From the cell containing the given text, extract its center point as (x, y) coordinate. 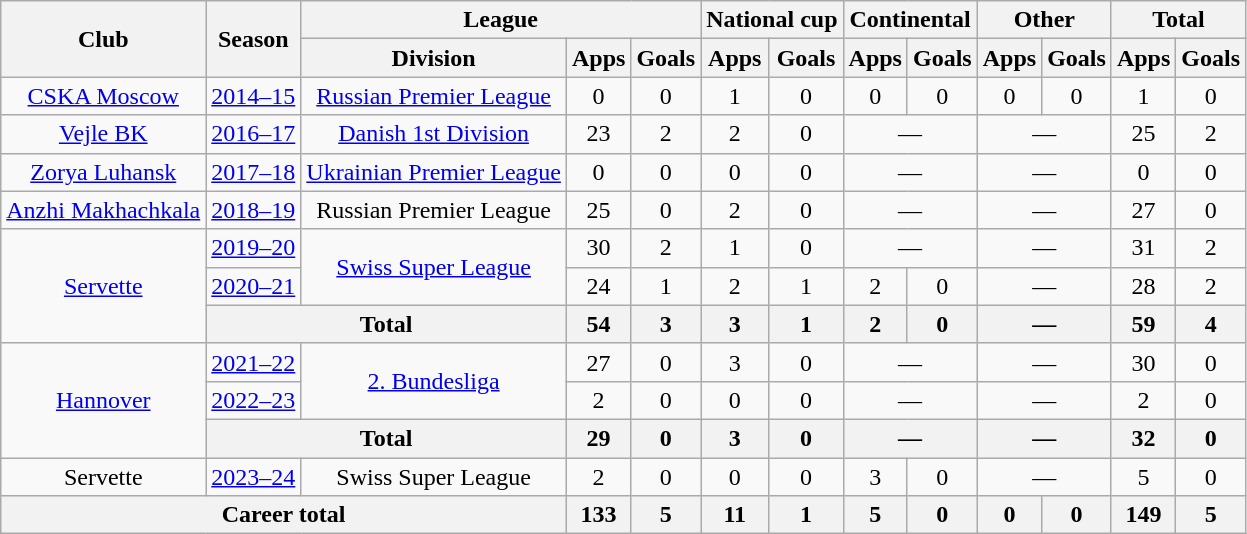
Season (254, 39)
23 (598, 134)
2022–23 (254, 400)
31 (1143, 248)
League (501, 20)
Division (434, 58)
2023–24 (254, 477)
Other (1044, 20)
Career total (284, 515)
National cup (772, 20)
Ukrainian Premier League (434, 172)
Danish 1st Division (434, 134)
Vejle BK (104, 134)
2017–18 (254, 172)
CSKA Moscow (104, 96)
Continental (910, 20)
24 (598, 286)
29 (598, 438)
2018–19 (254, 210)
11 (735, 515)
54 (598, 324)
2. Bundesliga (434, 381)
2020–21 (254, 286)
2016–17 (254, 134)
32 (1143, 438)
Anzhi Makhachkala (104, 210)
149 (1143, 515)
Zorya Luhansk (104, 172)
2019–20 (254, 248)
59 (1143, 324)
4 (1211, 324)
28 (1143, 286)
2021–22 (254, 362)
133 (598, 515)
Club (104, 39)
2014–15 (254, 96)
Hannover (104, 400)
